Capture the cell that displays the provided text and extract its (X, Y) central coordinate. 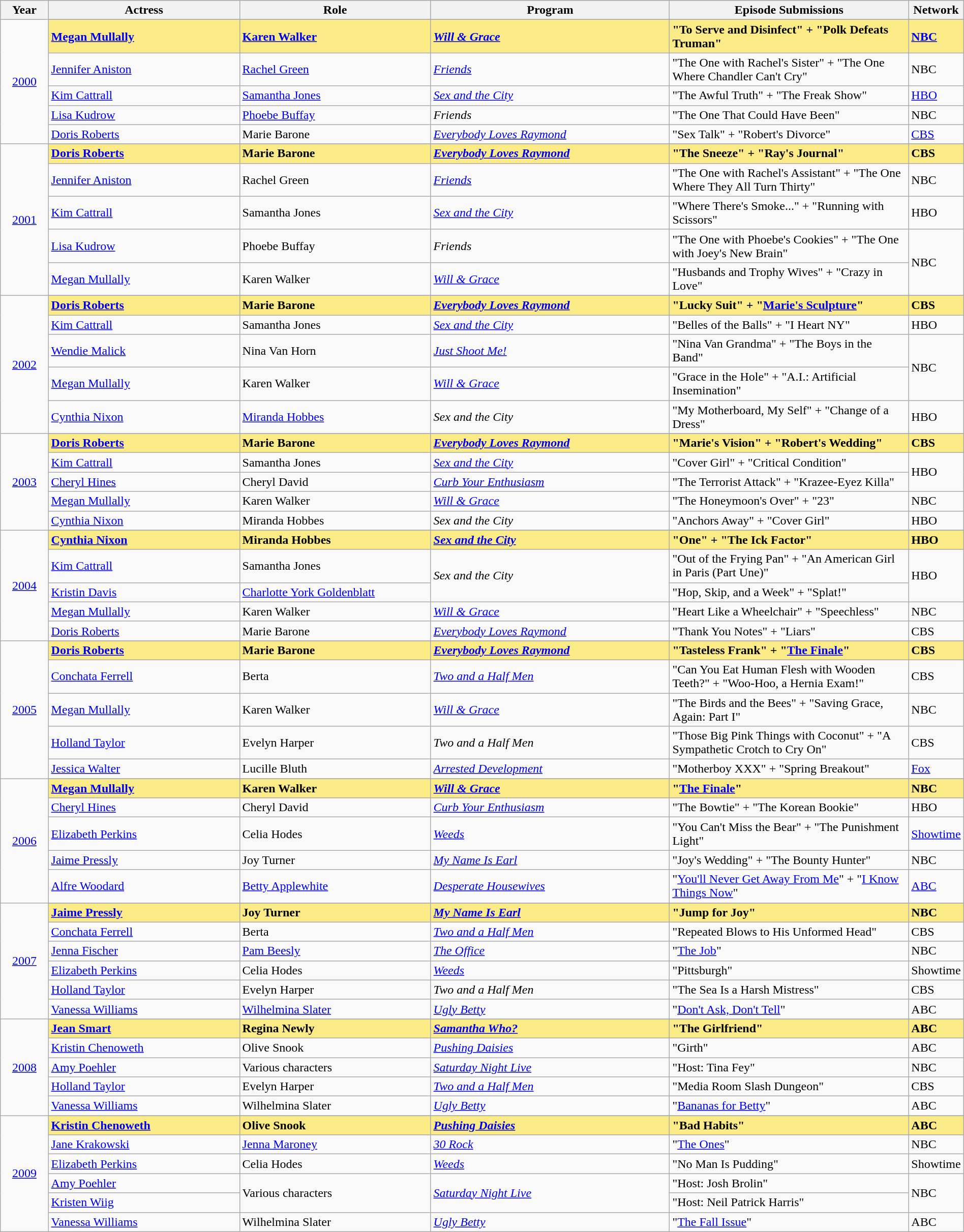
"The One with Rachel's Assistant" + "The One Where They All Turn Thirty" (789, 180)
"Motherboy XXX" + "Spring Breakout" (789, 769)
"To Serve and Disinfect" + "Polk Defeats Truman" (789, 37)
2005 (24, 710)
"Don't Ask, Don't Tell" (789, 1009)
Alfre Woodard (144, 886)
"Out of the Frying Pan" + "An American Girl in Paris (Part Une)" (789, 566)
Samantha Who? (550, 1028)
2006 (24, 841)
"The Finale" (789, 788)
"The Birds and the Bees" + "Saving Grace, Again: Part I" (789, 710)
2004 (24, 586)
"Host: Neil Patrick Harris" (789, 1203)
Desperate Housewives (550, 886)
"Bad Habits" (789, 1125)
"Husbands and Trophy Wives" + "Crazy in Love" (789, 279)
"Girth" (789, 1048)
"My Motherboard, My Self" + "Change of a Dress" (789, 417)
The Office (550, 951)
"Nina Van Grandma" + "The Boys in the Band" (789, 351)
"Jump for Joy" (789, 912)
"Sex Talk" + "Robert's Divorce" (789, 134)
Betty Applewhite (335, 886)
"Host: Josh Brolin" (789, 1183)
"The One That Could Have Been" (789, 115)
Wendie Malick (144, 351)
"Grace in the Hole" + "A.I.: Artificial Insemination" (789, 384)
2009 (24, 1174)
"The Honeymoon's Over" + "23" (789, 501)
"Hop, Skip, and a Week" + "Splat!" (789, 592)
30 Rock (550, 1145)
Jane Krakowski (144, 1145)
Actress (144, 10)
"One" + "The Ick Factor" (789, 540)
"Media Room Slash Dungeon" (789, 1087)
2002 (24, 364)
2001 (24, 220)
"Can You Eat Human Flesh with Wooden Teeth?" + "Woo-Hoo, a Hernia Exam!" (789, 676)
"The Bowtie" + "The Korean Bookie" (789, 808)
"Those Big Pink Things with Coconut" + "A Sympathetic Crotch to Cry On" (789, 743)
"You'll Never Get Away From Me" + "I Know Things Now" (789, 886)
"Pittsburgh" (789, 970)
Kristin Davis (144, 592)
"The Sea Is a Harsh Mistress" (789, 990)
"Tasteless Frank" + "The Finale" (789, 650)
"The Terrorist Attack" + "Krazee-Eyez Killa" (789, 482)
Lucille Bluth (335, 769)
Regina Newly (335, 1028)
Role (335, 10)
2003 (24, 482)
Fox (936, 769)
"You Can't Miss the Bear" + "The Punishment Light" (789, 834)
Network (936, 10)
Charlotte York Goldenblatt (335, 592)
"Heart Like a Wheelchair" + "Speechless" (789, 611)
Jean Smart (144, 1028)
"Joy's Wedding" + "The Bounty Hunter" (789, 860)
"The Fall Issue" (789, 1222)
Nina Van Horn (335, 351)
Jenna Maroney (335, 1145)
Pam Beesly (335, 951)
"The Ones" (789, 1145)
Program (550, 10)
"Where There's Smoke..." + "Running with Scissors" (789, 212)
2000 (24, 82)
"Repeated Blows to His Unformed Head" (789, 932)
"Host: Tina Fey" (789, 1067)
"The Awful Truth" + "The Freak Show" (789, 96)
"Lucky Suit" + "Marie's Sculpture" (789, 305)
"Belles of the Balls" + "I Heart NY" (789, 325)
2007 (24, 961)
"The Sneeze" + "Ray's Journal" (789, 153)
"The Girlfriend" (789, 1028)
"The One with Phoebe's Cookies" + "The One with Joey's New Brain" (789, 246)
"Anchors Away" + "Cover Girl" (789, 520)
Jenna Fischer (144, 951)
Episode Submissions (789, 10)
"The One with Rachel's Sister" + "The One Where Chandler Can't Cry" (789, 69)
Jessica Walter (144, 769)
Arrested Development (550, 769)
"Thank You Notes" + "Liars" (789, 631)
"The Job" (789, 951)
2008 (24, 1067)
"Cover Girl" + "Critical Condition" (789, 463)
"No Man Is Pudding" (789, 1164)
Just Shoot Me! (550, 351)
Year (24, 10)
"Bananas for Betty" (789, 1106)
Kristen Wiig (144, 1203)
"Marie's Vision" + "Robert's Wedding" (789, 443)
